Capture the cell that displays the provided text and extract its (x, y) central coordinate. 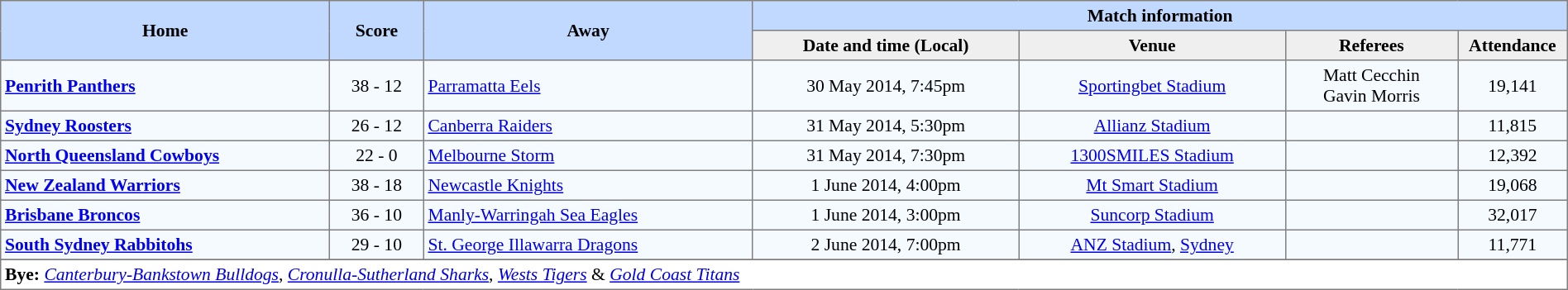
2 June 2014, 7:00pm (886, 245)
Match information (1159, 16)
Matt CecchinGavin Morris (1371, 86)
19,141 (1513, 86)
26 - 12 (377, 126)
31 May 2014, 5:30pm (886, 126)
ANZ Stadium, Sydney (1152, 245)
1 June 2014, 3:00pm (886, 215)
22 - 0 (377, 155)
Mt Smart Stadium (1152, 185)
12,392 (1513, 155)
11,815 (1513, 126)
South Sydney Rabbitohs (165, 245)
New Zealand Warriors (165, 185)
Attendance (1513, 45)
North Queensland Cowboys (165, 155)
Date and time (Local) (886, 45)
Referees (1371, 45)
Sydney Roosters (165, 126)
32,017 (1513, 215)
29 - 10 (377, 245)
Penrith Panthers (165, 86)
38 - 12 (377, 86)
11,771 (1513, 245)
1 June 2014, 4:00pm (886, 185)
1300SMILES Stadium (1152, 155)
Melbourne Storm (588, 155)
Parramatta Eels (588, 86)
Allianz Stadium (1152, 126)
Bye: Canterbury-Bankstown Bulldogs, Cronulla-Sutherland Sharks, Wests Tigers & Gold Coast Titans (784, 274)
19,068 (1513, 185)
Brisbane Broncos (165, 215)
31 May 2014, 7:30pm (886, 155)
Score (377, 31)
36 - 10 (377, 215)
Home (165, 31)
St. George Illawarra Dragons (588, 245)
30 May 2014, 7:45pm (886, 86)
Suncorp Stadium (1152, 215)
Venue (1152, 45)
Away (588, 31)
Sportingbet Stadium (1152, 86)
Canberra Raiders (588, 126)
Manly-Warringah Sea Eagles (588, 215)
38 - 18 (377, 185)
Newcastle Knights (588, 185)
